Provide the (x, y) coordinate of the cell's center where the given text is located.  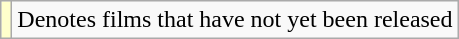
Denotes films that have not yet been released (235, 20)
